From the cell containing the given text, extract its center point as (X, Y) coordinate. 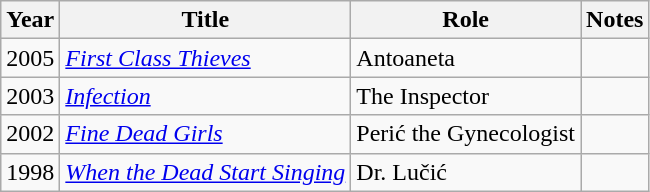
The Inspector (466, 96)
Fine Dead Girls (206, 134)
First Class Thieves (206, 58)
2005 (30, 58)
Title (206, 20)
Year (30, 20)
When the Dead Start Singing (206, 172)
1998 (30, 172)
Infection (206, 96)
2003 (30, 96)
2002 (30, 134)
Notes (615, 20)
Dr. Lučić (466, 172)
Antoaneta (466, 58)
Perić the Gynecologist (466, 134)
Role (466, 20)
